Scan for the cell matching the given text and deliver its [X, Y] coordinate at center. 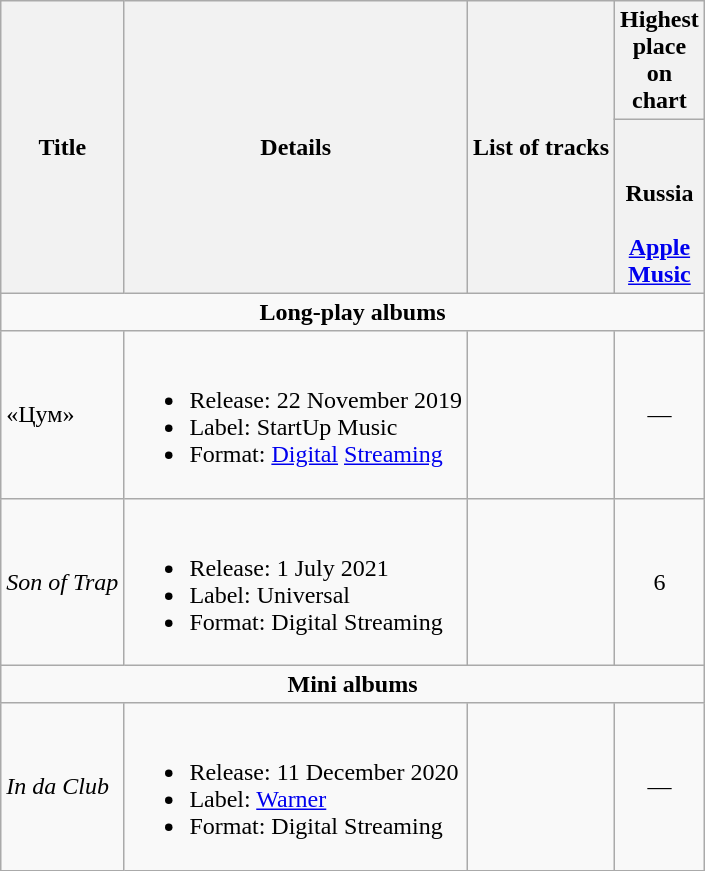
List of tracks [542, 147]
Highest place on chart [660, 60]
Release: 1 July 2021Label: UniversalFormat: Digital Streaming [296, 582]
Son of Trap [62, 582]
Details [296, 147]
6 [660, 582]
RussiaApple Music [660, 206]
In da Club [62, 786]
Title [62, 147]
Release: 22 November 2019Label: StartUp MusicFormat: Digital Streaming [296, 414]
Mini albums [353, 684]
«Цум» [62, 414]
Release: 11 December 2020Label: WarnerFormat: Digital Streaming [296, 786]
Long-play albums [353, 312]
